Pinpoint the cell where the given text exists, returning its (x, y) midpoint coordinate. 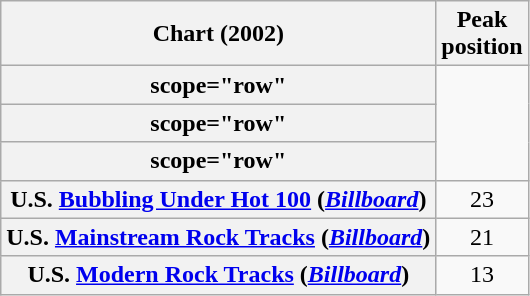
U.S. Bubbling Under Hot 100 (Billboard) (218, 199)
U.S. Modern Rock Tracks (Billboard) (218, 275)
21 (482, 237)
13 (482, 275)
23 (482, 199)
Peakposition (482, 34)
U.S. Mainstream Rock Tracks (Billboard) (218, 237)
Chart (2002) (218, 34)
